For the text-containing cell, return its midpoint in (X, Y) coordinate format. 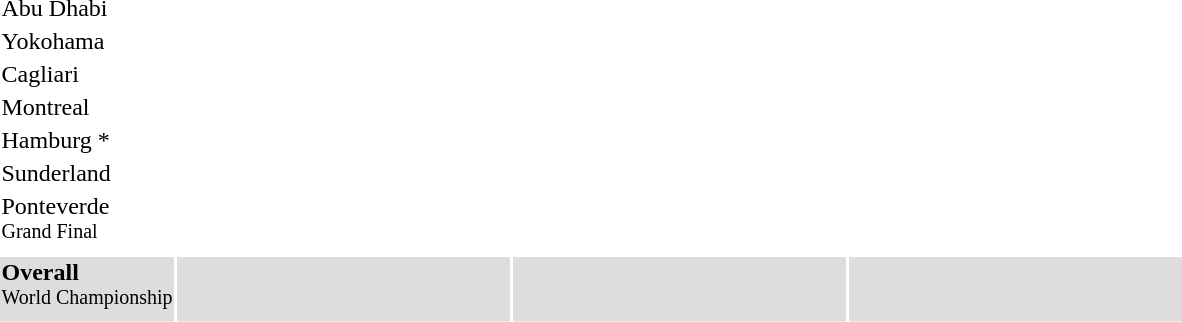
Overall World Championship (87, 288)
Montreal (87, 107)
Hamburg * (87, 140)
Ponteverde Grand Final (87, 222)
Sunderland (87, 173)
Yokohama (87, 41)
Cagliari (87, 74)
